Find where the given text appears and provide that cell's center as [X, Y] coordinate. 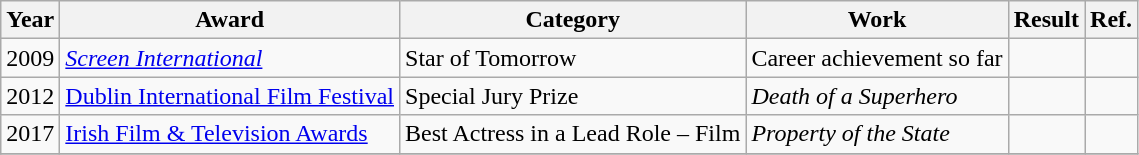
2009 [30, 58]
Property of the State [877, 134]
Result [1046, 20]
Special Jury Prize [573, 96]
Career achievement so far [877, 58]
2017 [30, 134]
2012 [30, 96]
Best Actress in a Lead Role – Film [573, 134]
Irish Film & Television Awards [230, 134]
Category [573, 20]
Year [30, 20]
Death of a Superhero [877, 96]
Screen International [230, 58]
Award [230, 20]
Work [877, 20]
Dublin International Film Festival [230, 96]
Star of Tomorrow [573, 58]
Ref. [1112, 20]
